Provide the [x, y] coordinate of the cell's center where the given text is located.  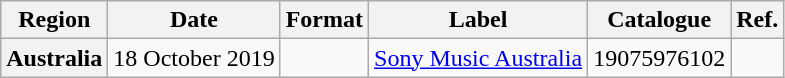
Region [54, 20]
19075976102 [660, 58]
Sony Music Australia [478, 58]
Format [324, 20]
Date [194, 20]
Catalogue [660, 20]
Label [478, 20]
Australia [54, 58]
18 October 2019 [194, 58]
Ref. [758, 20]
